Determine the (X, Y) coordinate at the center of the cell enclosing the given text.  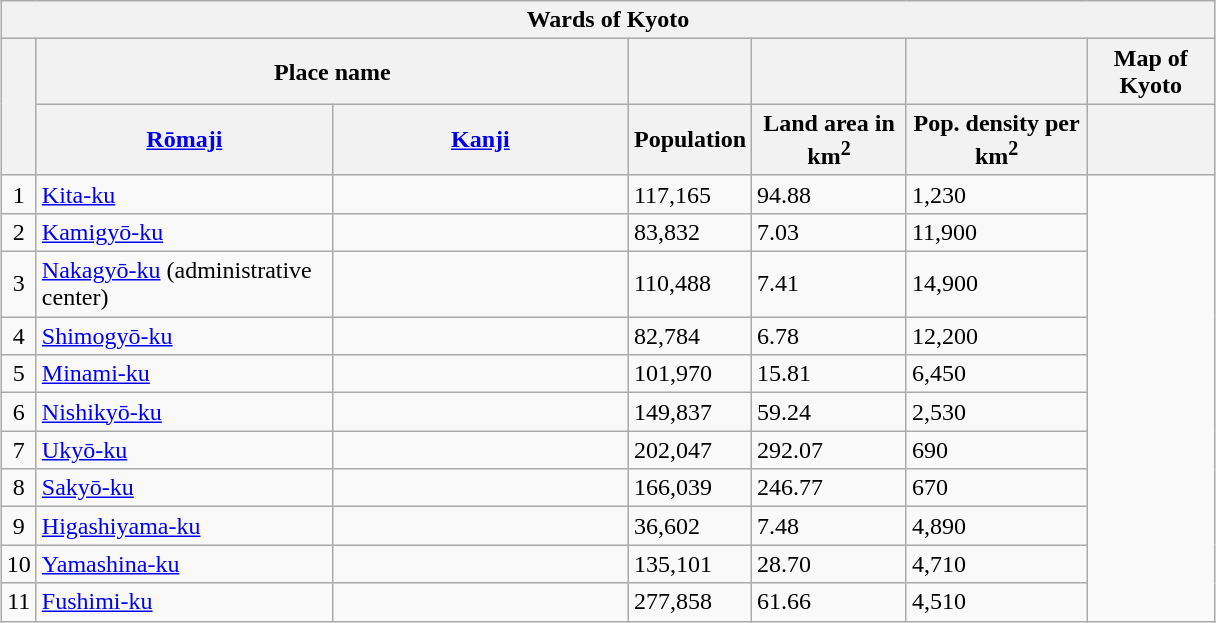
Yamashina-ku (184, 564)
28.70 (830, 564)
6 (18, 412)
15.81 (830, 374)
7.03 (830, 232)
246.77 (830, 488)
Place name (332, 72)
Map of Kyoto (1151, 72)
Sakyō-ku (184, 488)
Shimogyō-ku (184, 336)
7.41 (830, 284)
2,530 (996, 412)
110,488 (690, 284)
4,510 (996, 602)
14,900 (996, 284)
Nakagyō-ku (administrative center) (184, 284)
135,101 (690, 564)
9 (18, 526)
101,970 (690, 374)
82,784 (690, 336)
Fushimi-ku (184, 602)
4,710 (996, 564)
5 (18, 374)
8 (18, 488)
Population (690, 140)
6.78 (830, 336)
3 (18, 284)
Ukyō-ku (184, 450)
59.24 (830, 412)
Nishikyō-ku (184, 412)
94.88 (830, 194)
11,900 (996, 232)
2 (18, 232)
117,165 (690, 194)
1,230 (996, 194)
36,602 (690, 526)
10 (18, 564)
83,832 (690, 232)
Kanji (480, 140)
7 (18, 450)
202,047 (690, 450)
277,858 (690, 602)
Higashiyama-ku (184, 526)
Wards of Kyoto (608, 20)
12,200 (996, 336)
690 (996, 450)
11 (18, 602)
Minami-ku (184, 374)
292.07 (830, 450)
Kamigyō-ku (184, 232)
61.66 (830, 602)
149,837 (690, 412)
Land area in km2 (830, 140)
6,450 (996, 374)
166,039 (690, 488)
670 (996, 488)
Kita-ku (184, 194)
Rōmaji (184, 140)
7.48 (830, 526)
4,890 (996, 526)
Pop. density per km2 (996, 140)
1 (18, 194)
4 (18, 336)
